Pinpoint the cell where the given text exists, returning its (x, y) midpoint coordinate. 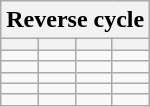
Reverse cycle (76, 20)
